From the cell containing the given text, extract its center point as (x, y) coordinate. 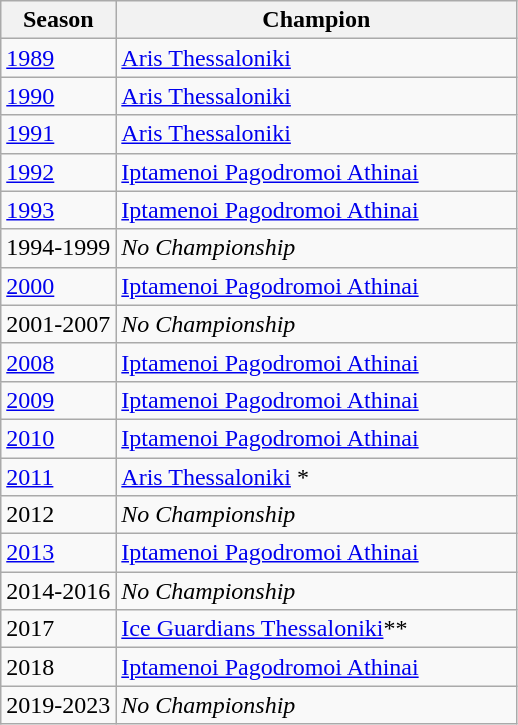
Aris Thessaloniki * (316, 477)
2018 (58, 667)
2010 (58, 438)
2011 (58, 477)
Ice Guardians Thessaloniki** (316, 629)
2019-2023 (58, 705)
1991 (58, 134)
1989 (58, 58)
1994-1999 (58, 248)
2001-2007 (58, 324)
1992 (58, 172)
2000 (58, 286)
1993 (58, 210)
2014-2016 (58, 591)
Season (58, 20)
2009 (58, 400)
2008 (58, 362)
2017 (58, 629)
2012 (58, 515)
Champion (316, 20)
2013 (58, 553)
1990 (58, 96)
